Determine the (X, Y) coordinate at the center of the cell enclosing the given text.  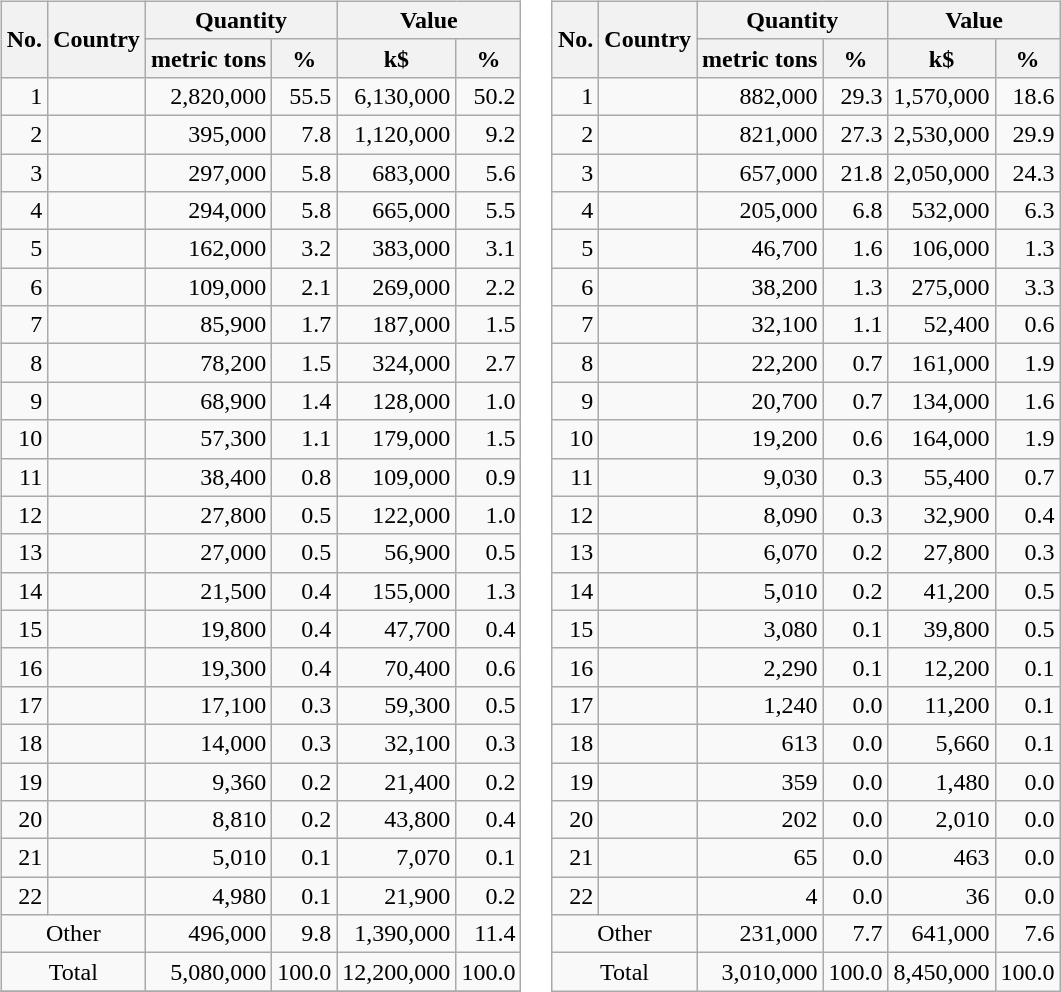
55.5 (304, 96)
38,400 (208, 477)
1,390,000 (396, 934)
7.6 (1028, 934)
9.2 (488, 134)
294,000 (208, 211)
78,200 (208, 363)
6.8 (856, 211)
6,130,000 (396, 96)
5,080,000 (208, 972)
359 (760, 781)
134,000 (942, 401)
657,000 (760, 173)
5.6 (488, 173)
5.5 (488, 211)
155,000 (396, 591)
179,000 (396, 439)
3.2 (304, 249)
59,300 (396, 705)
19,200 (760, 439)
3.1 (488, 249)
27.3 (856, 134)
18.6 (1028, 96)
21,900 (396, 896)
57,300 (208, 439)
8,090 (760, 515)
297,000 (208, 173)
20,700 (760, 401)
52,400 (942, 325)
6,070 (760, 553)
665,000 (396, 211)
11.4 (488, 934)
11,200 (942, 705)
3,080 (760, 629)
882,000 (760, 96)
3,010,000 (760, 972)
1,120,000 (396, 134)
161,000 (942, 363)
6.3 (1028, 211)
1,570,000 (942, 96)
641,000 (942, 934)
2,010 (942, 820)
38,200 (760, 287)
821,000 (760, 134)
50.2 (488, 96)
2,050,000 (942, 173)
8,450,000 (942, 972)
7,070 (396, 858)
7.7 (856, 934)
128,000 (396, 401)
24.3 (1028, 173)
21,400 (396, 781)
70,400 (396, 667)
8,810 (208, 820)
2,290 (760, 667)
43,800 (396, 820)
1.4 (304, 401)
4,980 (208, 896)
231,000 (760, 934)
46,700 (760, 249)
2,530,000 (942, 134)
36 (942, 896)
164,000 (942, 439)
47,700 (396, 629)
9,030 (760, 477)
269,000 (396, 287)
32,900 (942, 515)
275,000 (942, 287)
2.7 (488, 363)
463 (942, 858)
12,200,000 (396, 972)
9,360 (208, 781)
395,000 (208, 134)
2.2 (488, 287)
41,200 (942, 591)
5,660 (942, 743)
106,000 (942, 249)
29.3 (856, 96)
2.1 (304, 287)
55,400 (942, 477)
0.8 (304, 477)
1,480 (942, 781)
324,000 (396, 363)
85,900 (208, 325)
21,500 (208, 591)
65 (760, 858)
496,000 (208, 934)
383,000 (396, 249)
56,900 (396, 553)
1.7 (304, 325)
532,000 (942, 211)
683,000 (396, 173)
14,000 (208, 743)
7.8 (304, 134)
205,000 (760, 211)
17,100 (208, 705)
2,820,000 (208, 96)
22,200 (760, 363)
613 (760, 743)
1,240 (760, 705)
0.9 (488, 477)
202 (760, 820)
27,000 (208, 553)
19,800 (208, 629)
122,000 (396, 515)
68,900 (208, 401)
9.8 (304, 934)
12,200 (942, 667)
19,300 (208, 667)
21.8 (856, 173)
162,000 (208, 249)
3.3 (1028, 287)
39,800 (942, 629)
29.9 (1028, 134)
187,000 (396, 325)
